Extract the [x, y] coordinate from the center of the cell holding the provided text.  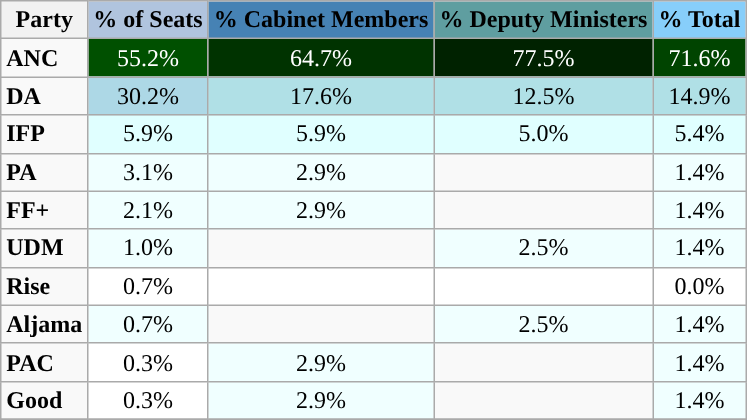
30.2% [148, 96]
ANC [44, 58]
% Deputy Ministers [544, 20]
% of Seats [148, 20]
% Total [700, 20]
% Cabinet Members [321, 20]
Good [44, 400]
77.5% [544, 58]
Party [44, 20]
55.2% [148, 58]
Rise [44, 286]
64.7% [321, 58]
17.6% [321, 96]
5.4% [700, 134]
3.1% [148, 172]
DA [44, 96]
UDM [44, 248]
12.5% [544, 96]
71.6% [700, 58]
2.1% [148, 210]
0.0% [700, 286]
Aljama [44, 324]
14.9% [700, 96]
PA [44, 172]
FF+ [44, 210]
5.0% [544, 134]
1.0% [148, 248]
IFP [44, 134]
PAC [44, 362]
